Locate the cell with the specified text and output its (X, Y) center coordinate. 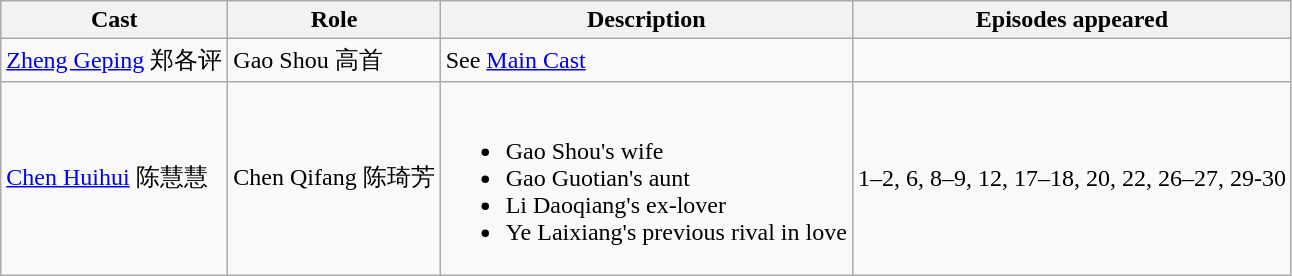
1–2, 6, 8–9, 12, 17–18, 20, 22, 26–27, 29-30 (1072, 178)
Chen Qifang 陈琦芳 (334, 178)
Chen Huihui 陈慧慧 (114, 178)
Gao Shou 高首 (334, 60)
Description (646, 20)
Episodes appeared (1072, 20)
See Main Cast (646, 60)
Role (334, 20)
Gao Shou's wifeGao Guotian's auntLi Daoqiang's ex-loverYe Laixiang's previous rival in love (646, 178)
Zheng Geping 郑各评 (114, 60)
Cast (114, 20)
